Capture the cell that displays the provided text and extract its (x, y) central coordinate. 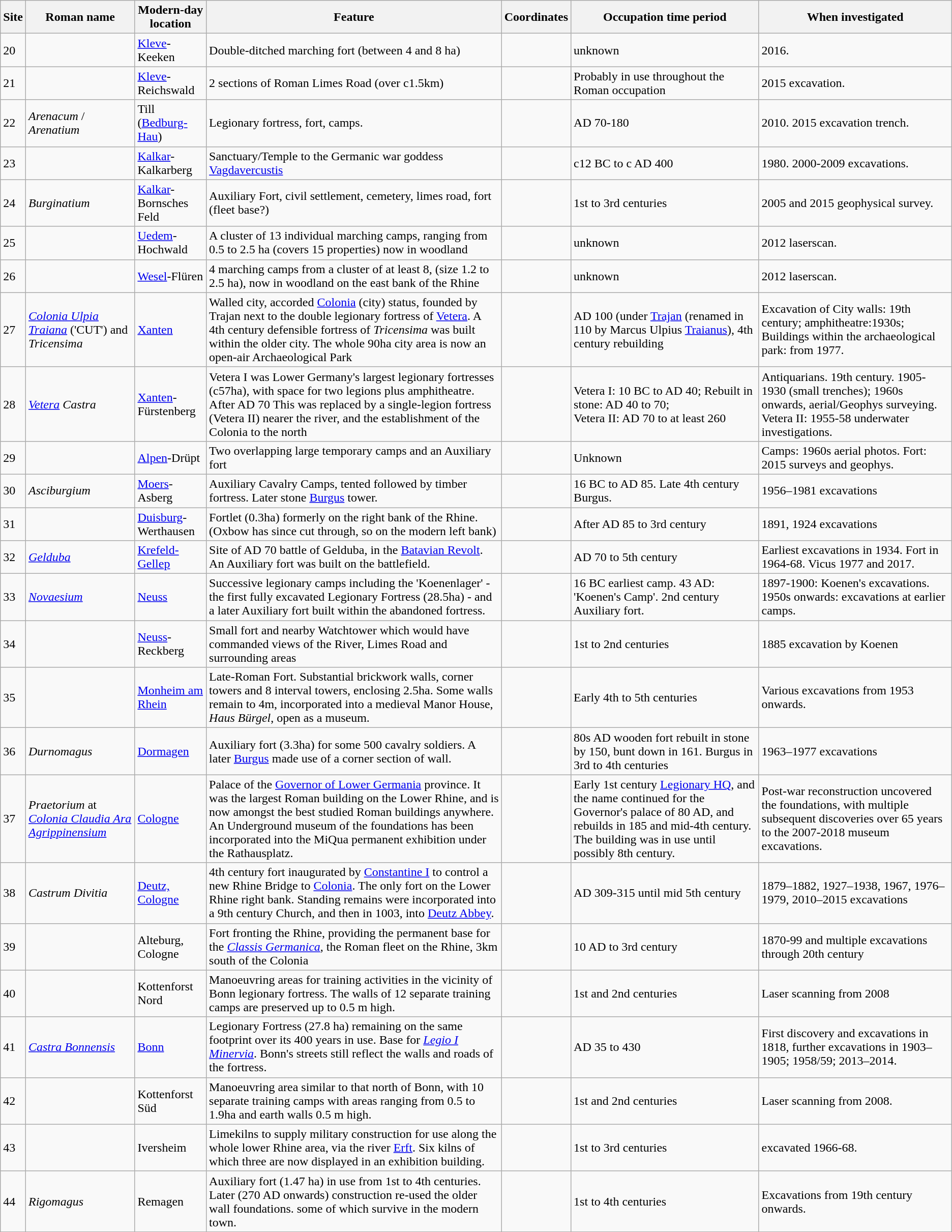
33 (13, 597)
29 (13, 458)
Site (13, 17)
Duisburg-Werthausen (171, 524)
1891, 1924 excavations (855, 524)
2 sections of Roman Limes Road (over c1.5km) (354, 83)
Earliest excavations in 1934. Fort in 1964-68. Vicus 1977 and 2017. (855, 558)
Burginatium (80, 203)
20 (13, 50)
2016. (855, 50)
After AD 85 to 3rd century (665, 524)
41 (13, 1047)
Fortlet (0.3ha) formerly on the right bank of the Rhine. (Oxbow has since cut through, so on the modern left bank) (354, 524)
30 (13, 490)
Rigomagus (80, 1201)
A cluster of 13 individual marching camps, ranging from 0.5 to 2.5 ha (covers 15 properties) now in woodland (354, 243)
Vetera Castra (80, 404)
Colonia Ulpia Traiana ('CUT') and Tricensima (80, 330)
Vetera I: 10 BC to AD 40; Rebuilt in stone: AD 40 to 70; Vetera II: AD 70 to at least 260 (665, 404)
Asciburgium (80, 490)
35 (13, 698)
Coordinates (536, 17)
34 (13, 644)
26 (13, 276)
10 AD to 3rd century (665, 947)
Xanten (171, 330)
1st to 2nd centuries (665, 644)
Antiquarians. 19th century. 1905-1930 (small trenches); 1960s onwards, aerial/Geophys surveying. Vetera II: 1955-58 underwater investigations. (855, 404)
Auxiliary Cavalry Camps, tented followed by timber fortress. Later stone Burgus tower. (354, 490)
AD 100 (under Trajan (renamed in 110 by Marcus Ulpius Traianus), 4th century rebuilding (665, 330)
37 (13, 819)
Kalkar-Bornsches Feld (171, 203)
Castrum Divitia (80, 893)
1963–1977 excavations (855, 751)
1885 excavation by Koenen (855, 644)
22 (13, 123)
44 (13, 1201)
28 (13, 404)
excavated 1966-68. (855, 1148)
Uedem-Hochwald (171, 243)
Double-ditched marching fort (between 4 and 8 ha) (354, 50)
39 (13, 947)
Cologne (171, 819)
Remagen (171, 1201)
Bonn (171, 1047)
Camps: 1960s aerial photos. Fort: 2015 surveys and geophys. (855, 458)
80s AD wooden fort rebuilt in stone by 150, bunt down in 161. Burgus in 3rd to 4th centuries (665, 751)
Auxiliary Fort, civil settlement, cemetery, limes road, fort (fleet base?) (354, 203)
Roman name (80, 17)
2015 excavation. (855, 83)
Gelduba (80, 558)
16 BC earliest camp. 43 AD: 'Koenen's Camp'. 2nd century Auxiliary fort. (665, 597)
Excavation of City walls: 19th century; amphitheatre:1930s; Buildings within the archaeological park: from 1977. (855, 330)
Modern-day location (171, 17)
4 marching camps from a cluster of at least 8, (size 1.2 to 2.5 ha), now in woodland on the east bank of the Rhine (354, 276)
Fort fronting the Rhine, providing the permanent base for the Classis Germanica, the Roman fleet on the Rhine, 3km south of the Colonia (354, 947)
Two overlapping large temporary camps and an Auxiliary fort (354, 458)
Unknown (665, 458)
Iversheim (171, 1148)
First discovery and excavations in 1818, further excavations in 1903–1905; 1958/59; 2013–2014. (855, 1047)
1897-1900: Koenen's excavations. 1950s onwards: excavations at earlier camps. (855, 597)
42 (13, 1101)
Durnomagus (80, 751)
Post-war reconstruction uncovered the foundations, with multiple subsequent discoveries over 65 years to the 2007-2018 museum excavations. (855, 819)
Kottenforst Süd (171, 1101)
2005 and 2015 geophysical survey. (855, 203)
AD 309-315 until mid 5th century (665, 893)
Early 4th to 5th centuries (665, 698)
Kottenforst Nord (171, 993)
32 (13, 558)
31 (13, 524)
Alpen-Drüpt (171, 458)
Various excavations from 1953 onwards. (855, 698)
Kleve-Keeken (171, 50)
Praetorium at Colonia Claudia Ara Agrippinensium (80, 819)
Deutz, Cologne (171, 893)
Neuss (171, 597)
Site of AD 70 battle of Gelduba, in the Batavian Revolt. An Auxiliary fort was built on the battlefield. (354, 558)
Moers-Asberg (171, 490)
AD 70 to 5th century (665, 558)
1870-99 and multiple excavations through 20th century (855, 947)
1980. 2000-2009 excavations. (855, 163)
Kleve-Reichswald (171, 83)
When investigated (855, 17)
Arenacum / Arenatium (80, 123)
1956–1981 excavations (855, 490)
23 (13, 163)
1879–1882, 1927–1938, 1967, 1976–1979, 2010–2015 excavations (855, 893)
Neuss-Reckberg (171, 644)
27 (13, 330)
Feature (354, 17)
43 (13, 1148)
Laser scanning from 2008. (855, 1101)
Excavations from 19th century onwards. (855, 1201)
Till (Bedburg-Hau) (171, 123)
Dormagen (171, 751)
Wesel-Flüren (171, 276)
Kalkar-Kalkarberg (171, 163)
Probably in use throughout the Roman occupation (665, 83)
Xanten-Fürstenberg (171, 404)
Monheim am Rhein (171, 698)
c12 BC to c AD 400 (665, 163)
21 (13, 83)
Laser scanning from 2008 (855, 993)
38 (13, 893)
36 (13, 751)
Alteburg, Cologne (171, 947)
25 (13, 243)
1st to 4th centuries (665, 1201)
AD 70-180 (665, 123)
40 (13, 993)
Occupation time period (665, 17)
Legionary fortress, fort, camps. (354, 123)
16 BC to AD 85. Late 4th century Burgus. (665, 490)
24 (13, 203)
Krefeld-Gellep (171, 558)
Auxiliary fort (3.3ha) for some 500 cavalry soldiers. A later Burgus made use of a corner section of wall. (354, 751)
2010. 2015 excavation trench. (855, 123)
Manoeuvring area similar to that north of Bonn, with 10 separate training camps with areas ranging from 0.5 to 1.9ha and earth walls 0.5 m high. (354, 1101)
Castra Bonnensis (80, 1047)
Novaesium (80, 597)
Sanctuary/Temple to the Germanic war goddess Vagdavercustis (354, 163)
Small fort and nearby Watchtower which would have commanded views of the River, Limes Road and surrounding areas (354, 644)
AD 35 to 430 (665, 1047)
